Extract the [X, Y] coordinate from the center of the cell holding the provided text.  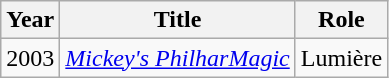
Mickey's PhilharMagic [178, 58]
Title [178, 20]
Role [341, 20]
Lumière [341, 58]
Year [30, 20]
2003 [30, 58]
